Extract the (X, Y) coordinate from the center of the cell holding the provided text.  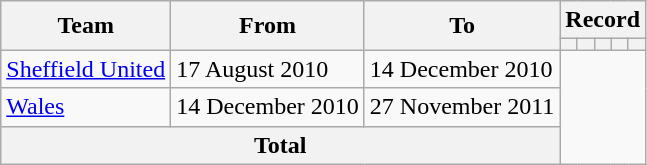
Record (603, 20)
Total (280, 145)
27 November 2011 (462, 107)
To (462, 26)
17 August 2010 (268, 69)
Wales (86, 107)
Team (86, 26)
From (268, 26)
Sheffield United (86, 69)
